Provide the [X, Y] coordinate of the cell's center where the given text is located.  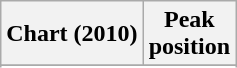
Peakposition [189, 34]
Chart (2010) [72, 34]
